Locate the cell with the specified text and output its [X, Y] center coordinate. 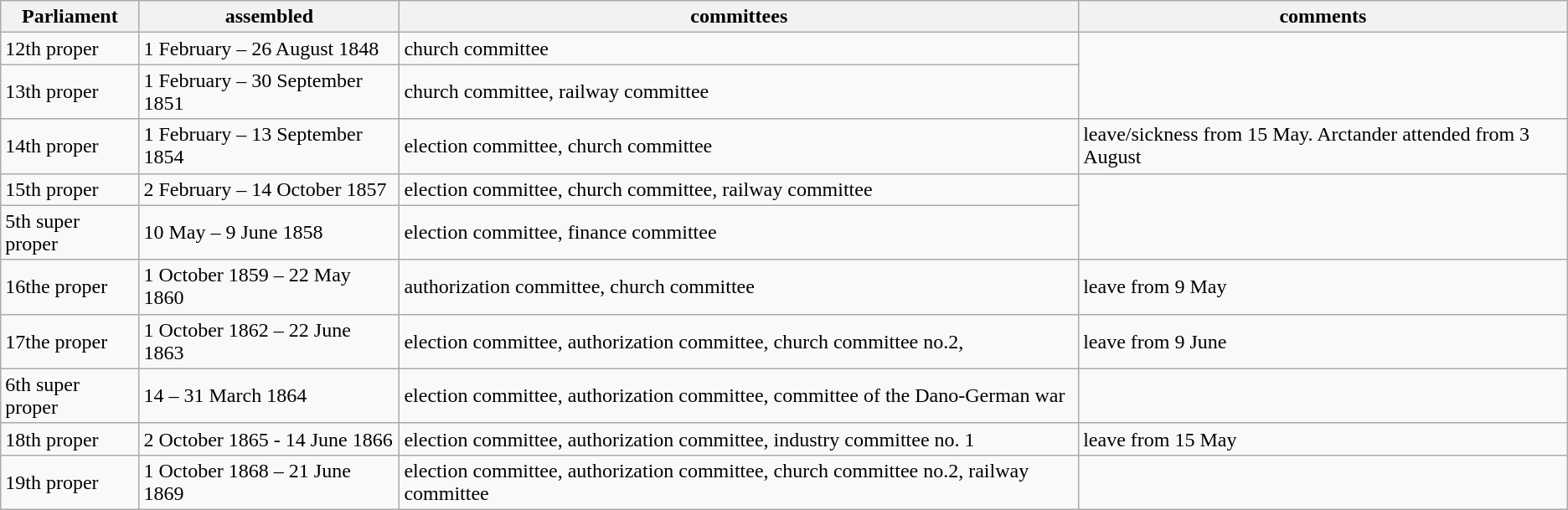
14th proper [70, 146]
13th proper [70, 92]
Parliament [70, 17]
authorization committee, church committee [739, 286]
leave from 9 May [1323, 286]
1 October 1862 – 22 June 1863 [270, 342]
17the proper [70, 342]
10 May – 9 June 1858 [270, 233]
election committee, authorization committee, industry committee no. 1 [739, 439]
comments [1323, 17]
election committee, authorization committee, church committee no.2, railway committee [739, 482]
church committee [739, 49]
1 October 1859 – 22 May 1860 [270, 286]
committees [739, 17]
church committee, railway committee [739, 92]
election committee, authorization committee, church committee no.2, [739, 342]
16the proper [70, 286]
election committee, church committee, railway committee [739, 189]
election committee, church committee [739, 146]
leave from 15 May [1323, 439]
14 – 31 March 1864 [270, 395]
1 February – 26 August 1848 [270, 49]
assembled [270, 17]
5th super proper [70, 233]
2 February – 14 October 1857 [270, 189]
leave from 9 June [1323, 342]
1 February – 30 September 1851 [270, 92]
1 February – 13 September 1854 [270, 146]
election committee, finance committee [739, 233]
19th proper [70, 482]
1 October 1868 – 21 June 1869 [270, 482]
6th super proper [70, 395]
18th proper [70, 439]
12th proper [70, 49]
leave/sickness from 15 May. Arctander attended from 3 August [1323, 146]
15th proper [70, 189]
election committee, authorization committee, committee of the Dano-German war [739, 395]
2 October 1865 - 14 June 1866 [270, 439]
